Output the [X, Y] coordinate of the center of the cell containing the given text.  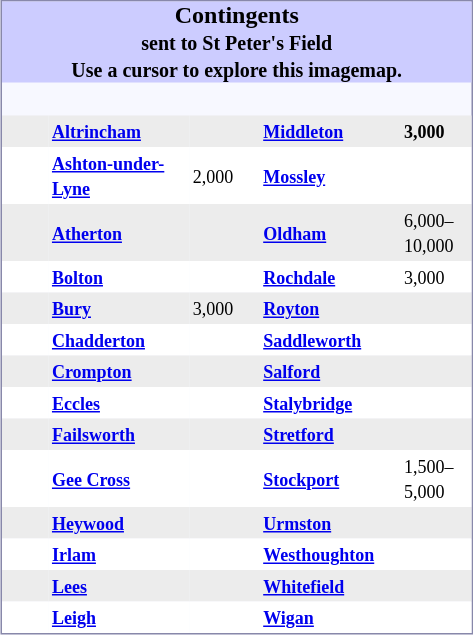
Heywood [120, 523]
Ashton-under-Lyne [120, 176]
Urmston [330, 523]
Leigh [120, 618]
Bolton [120, 277]
Westhoughton [330, 554]
Bury [120, 308]
Stretford [330, 434]
Irlam [120, 554]
Oldham [330, 232]
Mossley [330, 176]
Gee Cross [120, 478]
Saddleworth [330, 340]
Rochdale [330, 277]
Stockport [330, 478]
Whitefield [330, 586]
Royton [330, 308]
Middleton [330, 132]
Wigan [330, 618]
Altrincham [120, 132]
Contingentssent to St Peter's Field Use a cursor to explore this imagemap. [237, 42]
Salford [330, 372]
Failsworth [120, 434]
6,000–10,000 [436, 232]
Stalybridge [330, 403]
Atherton [120, 232]
Eccles [120, 403]
1,500–5,000 [436, 478]
Crompton [120, 372]
Lees [120, 586]
2,000 [225, 176]
Chadderton [120, 340]
